Locate the cell with the specified text and output its (X, Y) center coordinate. 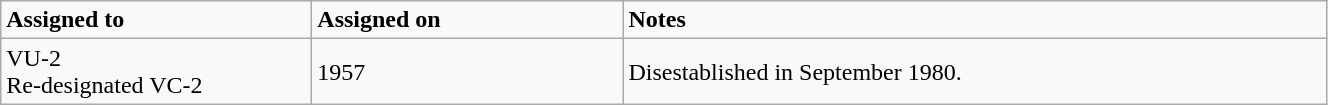
Assigned to (156, 20)
1957 (468, 72)
Disestablished in September 1980. (975, 72)
Notes (975, 20)
VU-2Re-designated VC-2 (156, 72)
Assigned on (468, 20)
